From the cell containing the given text, extract its center point as (X, Y) coordinate. 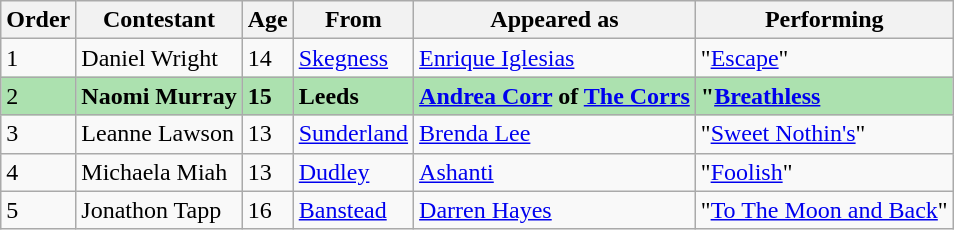
Andrea Corr of The Corrs (555, 96)
Dudley (353, 172)
14 (268, 58)
Leeds (353, 96)
Order (38, 20)
Michaela Miah (159, 172)
"Escape" (824, 58)
Leanne Lawson (159, 134)
16 (268, 210)
Skegness (353, 58)
Contestant (159, 20)
"To The Moon and Back" (824, 210)
Enrique Iglesias (555, 58)
Sunderland (353, 134)
Jonathon Tapp (159, 210)
From (353, 20)
Banstead (353, 210)
"Breathless (824, 96)
Brenda Lee (555, 134)
Ashanti (555, 172)
"Foolish" (824, 172)
Age (268, 20)
Naomi Murray (159, 96)
1 (38, 58)
"Sweet Nothin's" (824, 134)
Performing (824, 20)
5 (38, 210)
4 (38, 172)
15 (268, 96)
3 (38, 134)
Daniel Wright (159, 58)
Darren Hayes (555, 210)
2 (38, 96)
Appeared as (555, 20)
